Return [X, Y] of the center of cell containing provided text 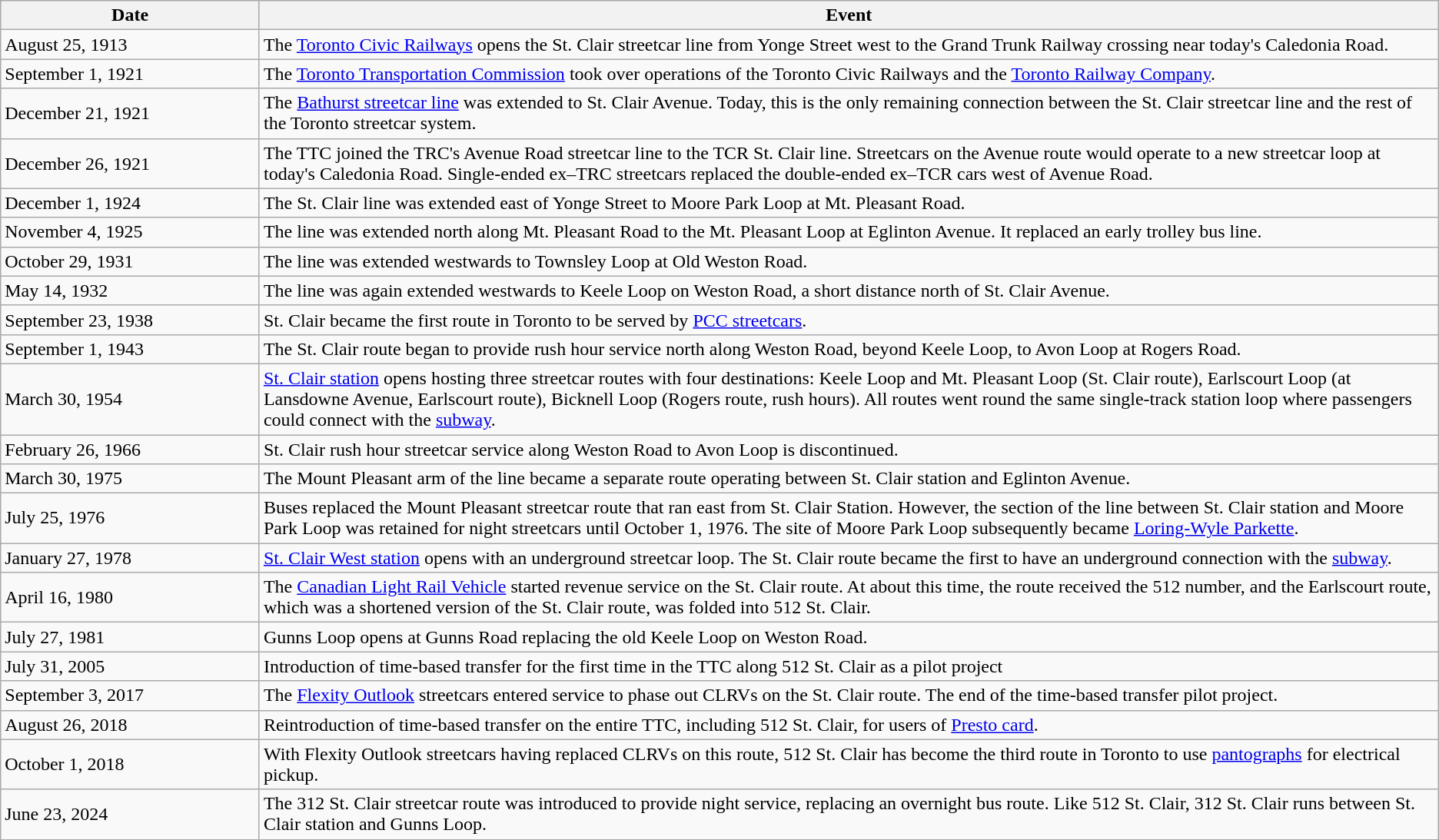
January 27, 1978 [131, 558]
December 26, 1921 [131, 163]
Introduction of time-based transfer for the first time in the TTC along 512 St. Clair as a pilot project [849, 666]
The Flexity Outlook streetcars entered service to phase out CLRVs on the St. Clair route. The end of the time-based transfer pilot project. [849, 696]
The Toronto Transportation Commission took over operations of the Toronto Civic Railways and the Toronto Railway Company. [849, 74]
April 16, 1980 [131, 598]
Date [131, 15]
July 31, 2005 [131, 666]
The line was extended westwards to Townsley Loop at Old Weston Road. [849, 261]
May 14, 1932 [131, 291]
The Toronto Civic Railways opens the St. Clair streetcar line from Yonge Street west to the Grand Trunk Railway crossing near today's Caledonia Road. [849, 45]
November 4, 1925 [131, 232]
October 1, 2018 [131, 764]
Event [849, 15]
St. Clair became the first route in Toronto to be served by PCC streetcars. [849, 320]
The line was extended north along Mt. Pleasant Road to the Mt. Pleasant Loop at Eglinton Avenue. It replaced an early trolley bus line. [849, 232]
March 30, 1975 [131, 479]
July 25, 1976 [131, 518]
Gunns Loop opens at Gunns Road replacing the old Keele Loop on Weston Road. [849, 637]
June 23, 2024 [131, 815]
July 27, 1981 [131, 637]
The St. Clair line was extended east of Yonge Street to Moore Park Loop at Mt. Pleasant Road. [849, 203]
December 21, 1921 [131, 114]
March 30, 1954 [131, 399]
St. Clair rush hour streetcar service along Weston Road to Avon Loop is discontinued. [849, 450]
The St. Clair route began to provide rush hour service north along Weston Road, beyond Keele Loop, to Avon Loop at Rogers Road. [849, 349]
August 26, 2018 [131, 725]
August 25, 1913 [131, 45]
September 23, 1938 [131, 320]
September 3, 2017 [131, 696]
The line was again extended westwards to Keele Loop on Weston Road, a short distance north of St. Clair Avenue. [849, 291]
October 29, 1931 [131, 261]
Reintroduction of time-based transfer on the entire TTC, including 512 St. Clair, for users of Presto card. [849, 725]
September 1, 1921 [131, 74]
September 1, 1943 [131, 349]
The Mount Pleasant arm of the line became a separate route operating between St. Clair station and Eglinton Avenue. [849, 479]
February 26, 1966 [131, 450]
December 1, 1924 [131, 203]
